Provide the [x, y] coordinate of the cell's center where the given text is located.  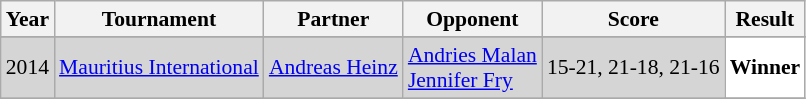
Partner [334, 19]
15-21, 21-18, 21-16 [634, 68]
Andries Malan Jennifer Fry [472, 68]
Andreas Heinz [334, 68]
Opponent [472, 19]
Mauritius International [159, 68]
2014 [28, 68]
Year [28, 19]
Score [634, 19]
Result [766, 19]
Tournament [159, 19]
Winner [766, 68]
